Locate the cell with the specified text and output its (x, y) center coordinate. 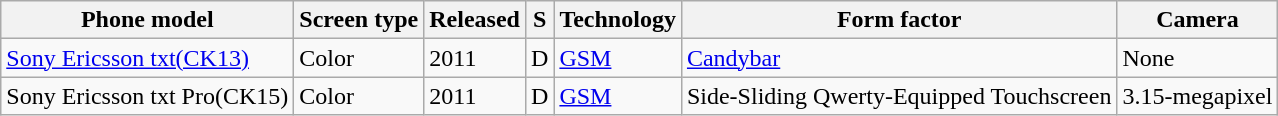
Camera (1198, 20)
Sony Ericsson txt(CK13) (148, 58)
Side-Sliding Qwerty-Equipped Touchscreen (899, 96)
Phone model (148, 20)
Candybar (899, 58)
Screen type (359, 20)
Sony Ericsson txt Pro(CK15) (148, 96)
None (1198, 58)
3.15-megapixel (1198, 96)
Released (475, 20)
Technology (618, 20)
Form factor (899, 20)
S (539, 20)
